Pinpoint the cell where the given text exists, returning its [x, y] midpoint coordinate. 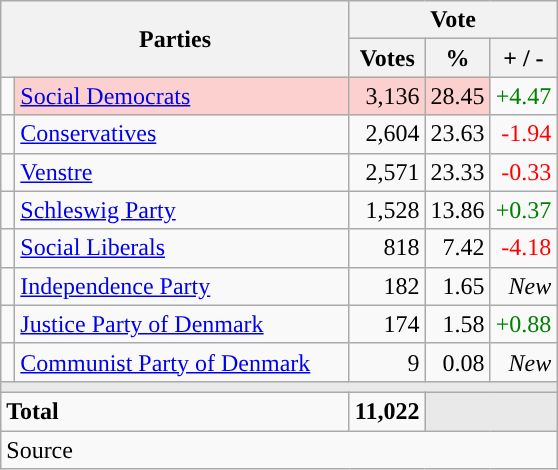
0.08 [458, 362]
Social Democrats [182, 96]
-1.94 [524, 134]
Votes [387, 58]
23.63 [458, 134]
28.45 [458, 96]
818 [387, 248]
174 [387, 324]
% [458, 58]
-0.33 [524, 172]
Schleswig Party [182, 210]
3,136 [387, 96]
Parties [176, 39]
-4.18 [524, 248]
1,528 [387, 210]
182 [387, 286]
23.33 [458, 172]
Communist Party of Denmark [182, 362]
Source [279, 449]
13.86 [458, 210]
2,571 [387, 172]
Conservatives [182, 134]
Vote [452, 20]
11,022 [387, 411]
+0.88 [524, 324]
2,604 [387, 134]
+4.47 [524, 96]
Independence Party [182, 286]
1.65 [458, 286]
Justice Party of Denmark [182, 324]
7.42 [458, 248]
Social Liberals [182, 248]
Total [176, 411]
Venstre [182, 172]
+ / - [524, 58]
+0.37 [524, 210]
1.58 [458, 324]
9 [387, 362]
